Output the (x, y) coordinate of the center of the cell containing the given text.  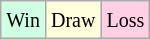
Win (24, 20)
Draw (72, 20)
Loss (126, 20)
